Search for the cell housing the specified text and yield its [x, y] center coordinate. 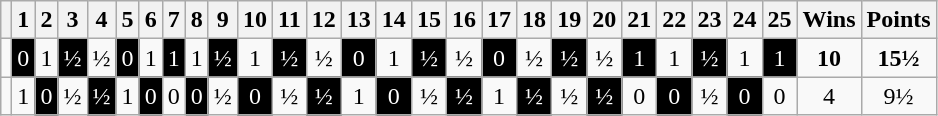
Wins [829, 20]
23 [710, 20]
19 [570, 20]
14 [394, 20]
8 [196, 20]
3 [72, 20]
24 [744, 20]
15 [428, 20]
5 [128, 20]
13 [358, 20]
2 [46, 20]
12 [324, 20]
9½ [898, 96]
11 [289, 20]
25 [780, 20]
22 [674, 20]
15½ [898, 58]
20 [604, 20]
9 [222, 20]
18 [534, 20]
16 [464, 20]
7 [174, 20]
6 [150, 20]
17 [500, 20]
Points [898, 20]
21 [640, 20]
